Locate the cell with the specified text and output its (x, y) center coordinate. 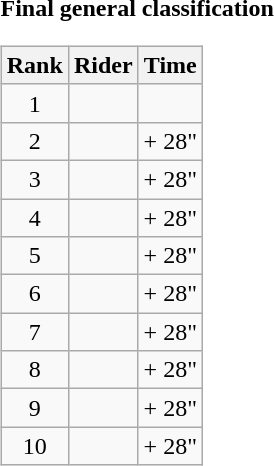
Rank (34, 65)
8 (34, 370)
4 (34, 217)
7 (34, 332)
3 (34, 179)
6 (34, 294)
2 (34, 141)
5 (34, 256)
9 (34, 408)
Time (170, 65)
10 (34, 446)
1 (34, 103)
Rider (103, 65)
